For the text-containing cell, return its midpoint in (x, y) coordinate format. 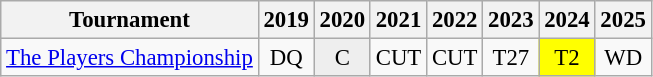
T2 (567, 58)
2024 (567, 20)
T27 (511, 58)
2023 (511, 20)
Tournament (130, 20)
C (342, 58)
WD (623, 58)
2020 (342, 20)
2021 (398, 20)
2022 (455, 20)
The Players Championship (130, 58)
2025 (623, 20)
DQ (286, 58)
2019 (286, 20)
